Capture the cell that displays the provided text and extract its (X, Y) central coordinate. 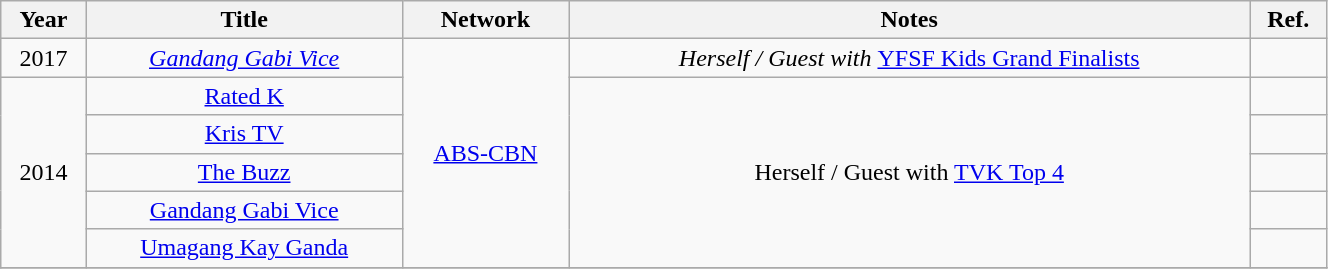
2014 (44, 172)
Kris TV (244, 134)
ABS-CBN (485, 153)
Year (44, 20)
Rated K (244, 96)
Umagang Kay Ganda (244, 248)
The Buzz (244, 172)
Network (485, 20)
Herself / Guest with YFSF Kids Grand Finalists (910, 58)
Herself / Guest with TVK Top 4 (910, 172)
Ref. (1288, 20)
Notes (910, 20)
Title (244, 20)
2017 (44, 58)
